Identify which cell holds the provided text, then report its [X, Y] central coordinate. 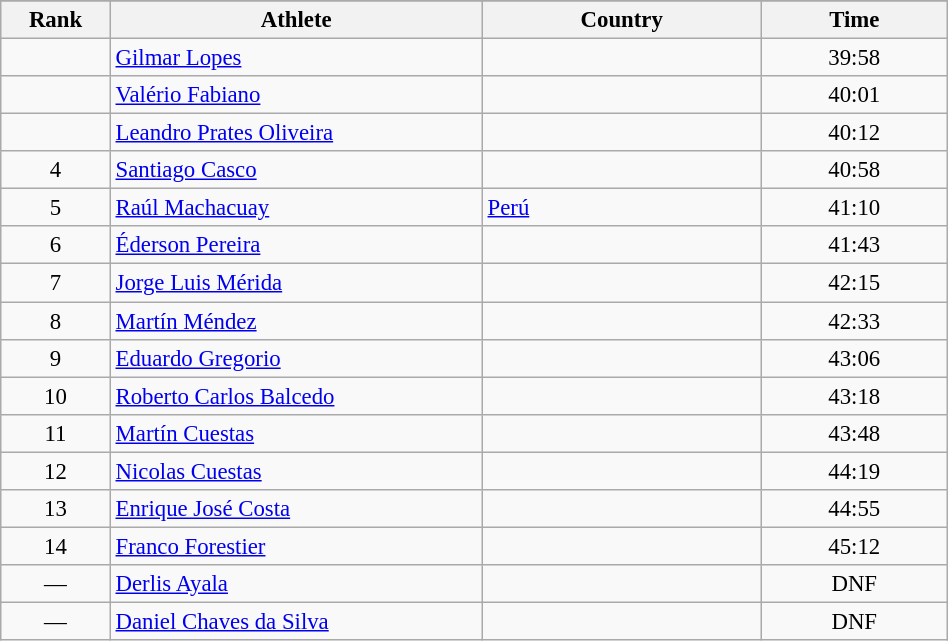
Gilmar Lopes [296, 58]
44:55 [854, 509]
13 [56, 509]
Nicolas Cuestas [296, 471]
Jorge Luis Mérida [296, 283]
43:06 [854, 358]
6 [56, 245]
45:12 [854, 546]
43:48 [854, 433]
Eduardo Gregorio [296, 358]
4 [56, 170]
Derlis Ayala [296, 584]
12 [56, 471]
44:19 [854, 471]
41:43 [854, 245]
Valério Fabiano [296, 95]
41:10 [854, 208]
14 [56, 546]
7 [56, 283]
Enrique José Costa [296, 509]
40:01 [854, 95]
Daniel Chaves da Silva [296, 621]
Éderson Pereira [296, 245]
42:15 [854, 283]
43:18 [854, 396]
Santiago Casco [296, 170]
Franco Forestier [296, 546]
Athlete [296, 20]
Perú [622, 208]
40:12 [854, 133]
11 [56, 433]
Martín Méndez [296, 321]
42:33 [854, 321]
39:58 [854, 58]
Country [622, 20]
5 [56, 208]
9 [56, 358]
Time [854, 20]
Raúl Machacuay [296, 208]
8 [56, 321]
Leandro Prates Oliveira [296, 133]
Martín Cuestas [296, 433]
40:58 [854, 170]
Rank [56, 20]
Roberto Carlos Balcedo [296, 396]
10 [56, 396]
